Return the (X, Y) coordinate for the center point of the cell that contains the specified text.  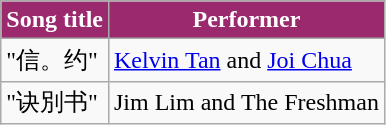
Performer (246, 20)
"诀別书" (55, 102)
Jim Lim and The Freshman (246, 102)
Song title (55, 20)
Kelvin Tan and Joi Chua (246, 60)
"信。约" (55, 60)
